Scan for the cell matching the given text and deliver its (x, y) coordinate at center. 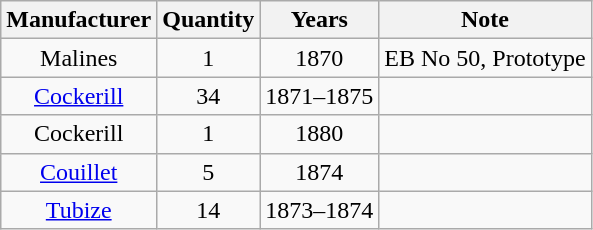
1873–1874 (320, 210)
Malines (79, 58)
1874 (320, 172)
14 (208, 210)
Quantity (208, 20)
Couillet (79, 172)
Manufacturer (79, 20)
Note (485, 20)
Years (320, 20)
5 (208, 172)
34 (208, 96)
1871–1875 (320, 96)
1880 (320, 134)
1870 (320, 58)
EB No 50, Prototype (485, 58)
Tubize (79, 210)
